Search for the cell housing the specified text and yield its (x, y) center coordinate. 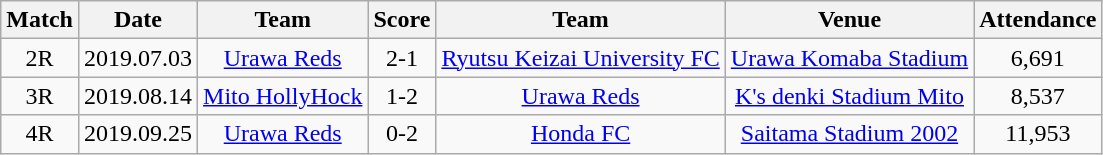
Attendance (1038, 20)
8,537 (1038, 96)
2019.08.14 (138, 96)
4R (40, 134)
Score (402, 20)
2019.07.03 (138, 58)
2R (40, 58)
6,691 (1038, 58)
11,953 (1038, 134)
Match (40, 20)
2019.09.25 (138, 134)
Venue (849, 20)
K's denki Stadium Mito (849, 96)
Date (138, 20)
Mito HollyHock (283, 96)
3R (40, 96)
0-2 (402, 134)
Saitama Stadium 2002 (849, 134)
2-1 (402, 58)
Urawa Komaba Stadium (849, 58)
Honda FC (580, 134)
1-2 (402, 96)
Ryutsu Keizai University FC (580, 58)
